Pinpoint the cell where the given text exists, returning its (X, Y) midpoint coordinate. 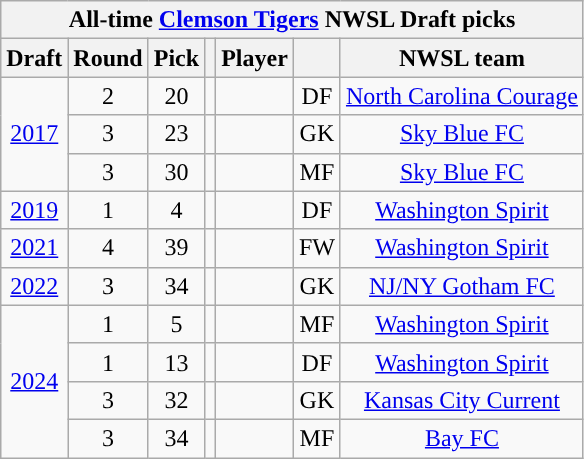
2019 (34, 210)
Player (255, 58)
FW (316, 248)
2 (108, 96)
13 (176, 362)
Round (108, 58)
2021 (34, 248)
All-time Clemson Tigers NWSL Draft picks (292, 20)
NJ/NY Gotham FC (462, 286)
Kansas City Current (462, 400)
2024 (34, 381)
20 (176, 96)
23 (176, 134)
2017 (34, 134)
39 (176, 248)
Pick (176, 58)
North Carolina Courage (462, 96)
30 (176, 172)
Draft (34, 58)
32 (176, 400)
Bay FC (462, 438)
NWSL team (462, 58)
2022 (34, 286)
5 (176, 324)
